From the cell containing the given text, extract its center point as (X, Y) coordinate. 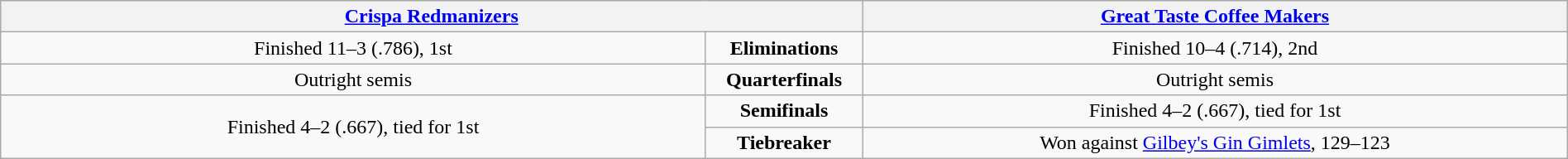
Tiebreaker (784, 142)
Finished 11–3 (.786), 1st (354, 48)
Eliminations (784, 48)
Great Taste Coffee Makers (1216, 17)
Quarterfinals (784, 79)
Crispa Redmanizers (432, 17)
Semifinals (784, 111)
Won against Gilbey's Gin Gimlets, 129–123 (1216, 142)
Finished 10–4 (.714), 2nd (1216, 48)
